Search for the cell housing the specified text and yield its [x, y] center coordinate. 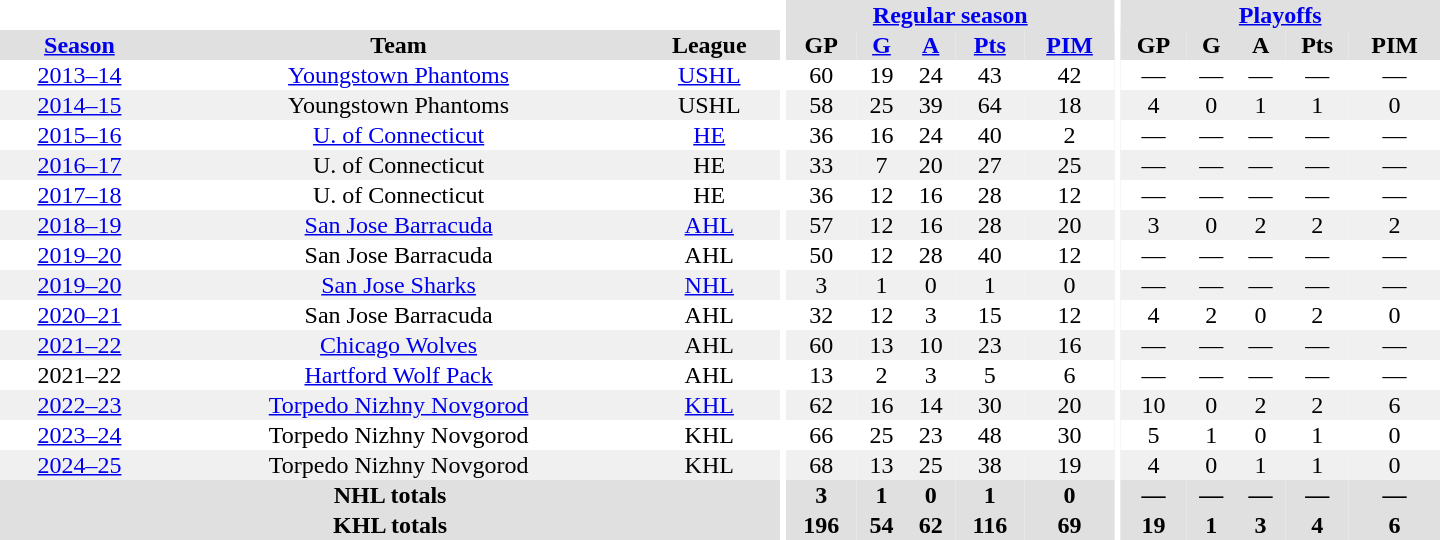
KHL totals [390, 525]
2020–21 [80, 315]
66 [822, 435]
San Jose Sharks [399, 285]
48 [990, 435]
Regular season [950, 15]
50 [822, 255]
2015–16 [80, 135]
Season [80, 45]
196 [822, 525]
58 [822, 105]
2023–24 [80, 435]
2013–14 [80, 75]
64 [990, 105]
38 [990, 465]
2016–17 [80, 165]
32 [822, 315]
18 [1070, 105]
Chicago Wolves [399, 345]
Playoffs [1280, 15]
14 [930, 405]
NHL totals [390, 495]
7 [882, 165]
15 [990, 315]
68 [822, 465]
League [709, 45]
2022–23 [80, 405]
42 [1070, 75]
39 [930, 105]
2017–18 [80, 195]
Hartford Wolf Pack [399, 375]
Team [399, 45]
2018–19 [80, 225]
NHL [709, 285]
43 [990, 75]
33 [822, 165]
2014–15 [80, 105]
69 [1070, 525]
2024–25 [80, 465]
116 [990, 525]
54 [882, 525]
57 [822, 225]
27 [990, 165]
